Output the (X, Y) coordinate of the center of the cell containing the given text.  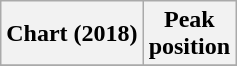
Chart (2018) (72, 34)
Peakposition (189, 34)
